Pinpoint the cell where the given text exists, returning its [X, Y] midpoint coordinate. 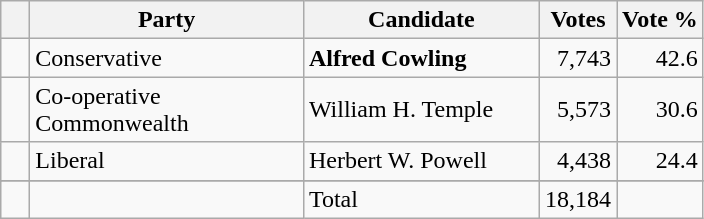
Candidate [421, 20]
Total [421, 199]
7,743 [578, 58]
Co-operative Commonwealth [167, 110]
Alfred Cowling [421, 58]
18,184 [578, 199]
42.6 [660, 58]
30.6 [660, 110]
Party [167, 20]
5,573 [578, 110]
Conservative [167, 58]
Vote % [660, 20]
24.4 [660, 161]
Votes [578, 20]
4,438 [578, 161]
Herbert W. Powell [421, 161]
William H. Temple [421, 110]
Liberal [167, 161]
